From the cell containing the given text, extract its center point as (X, Y) coordinate. 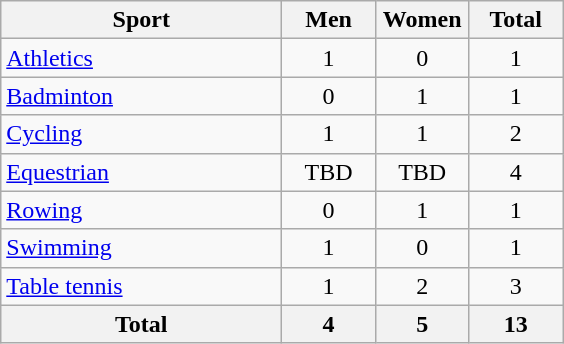
Equestrian (142, 172)
Athletics (142, 58)
Men (329, 20)
Sport (142, 20)
Cycling (142, 134)
3 (516, 286)
Rowing (142, 210)
Women (422, 20)
13 (516, 324)
Table tennis (142, 286)
Badminton (142, 96)
Swimming (142, 248)
5 (422, 324)
